Search for the cell housing the specified text and yield its (X, Y) center coordinate. 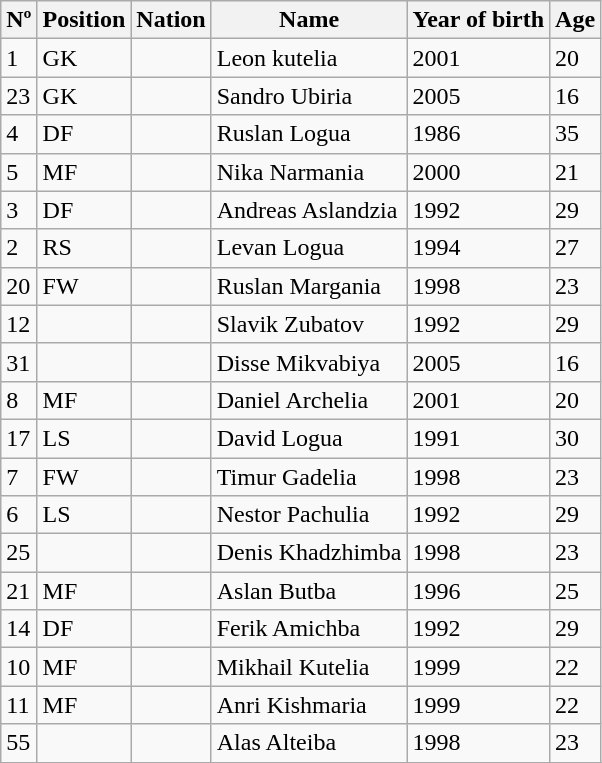
Nika Narmania (309, 172)
14 (19, 629)
12 (19, 324)
RS (84, 248)
1 (19, 58)
30 (576, 438)
11 (19, 705)
Ruslan Logua (309, 134)
Age (576, 20)
Alas Alteiba (309, 743)
Nestor Pachulia (309, 515)
Daniel Archelia (309, 400)
4 (19, 134)
Nº (19, 20)
31 (19, 362)
Slavik Zubatov (309, 324)
Nation (171, 20)
1991 (478, 438)
Disse Mikvabiya (309, 362)
7 (19, 477)
10 (19, 667)
Aslan Butba (309, 591)
8 (19, 400)
55 (19, 743)
Sandro Ubiria (309, 96)
Mikhail Kutelia (309, 667)
Denis Khadzhimba (309, 553)
1986 (478, 134)
David Logua (309, 438)
1996 (478, 591)
17 (19, 438)
Levan Logua (309, 248)
Andreas Aslandzia (309, 210)
Timur Gadelia (309, 477)
27 (576, 248)
2 (19, 248)
35 (576, 134)
Year of birth (478, 20)
Ferik Amichba (309, 629)
Leon kutelia (309, 58)
5 (19, 172)
3 (19, 210)
1994 (478, 248)
Name (309, 20)
Ruslan Margania (309, 286)
Anri Kishmaria (309, 705)
2000 (478, 172)
6 (19, 515)
Position (84, 20)
